For the text-containing cell, return its midpoint in (x, y) coordinate format. 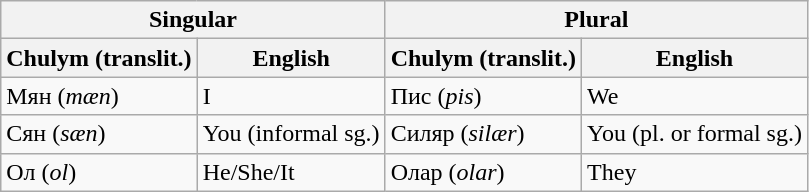
Сян (sæn) (99, 134)
You (informal sg.) (291, 134)
Пис (pis) (483, 96)
Олар (olar) (483, 172)
I (291, 96)
Plural (596, 20)
They (695, 172)
You (pl. or formal sg.) (695, 134)
Мян (mæn) (99, 96)
Singular (193, 20)
We (695, 96)
Силяр (silær) (483, 134)
He/She/It (291, 172)
Ол (ol) (99, 172)
